Extract the [x, y] coordinate from the center of the cell holding the provided text.  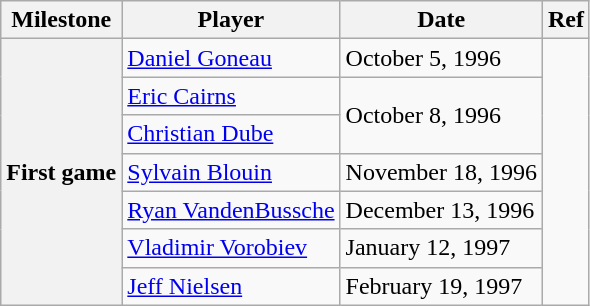
Ryan VandenBussche [231, 210]
January 12, 1997 [441, 248]
Jeff Nielsen [231, 286]
November 18, 1996 [441, 172]
Vladimir Vorobiev [231, 248]
Daniel Goneau [231, 58]
October 8, 1996 [441, 115]
First game [62, 172]
October 5, 1996 [441, 58]
Ref [566, 20]
Eric Cairns [231, 96]
Christian Dube [231, 134]
Sylvain Blouin [231, 172]
December 13, 1996 [441, 210]
Milestone [62, 20]
Date [441, 20]
Player [231, 20]
February 19, 1997 [441, 286]
